For the text-containing cell, return its midpoint in [X, Y] coordinate format. 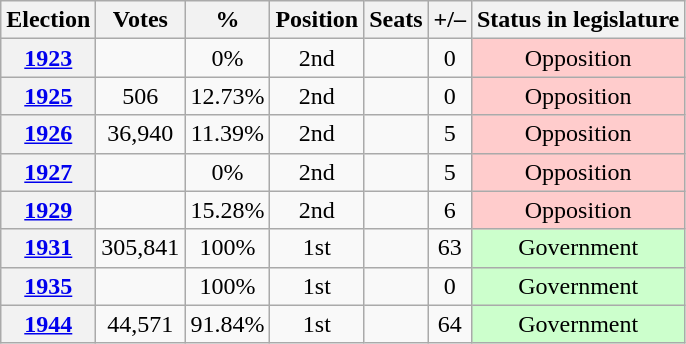
6 [450, 210]
305,841 [140, 248]
1944 [48, 324]
12.73% [228, 96]
44,571 [140, 324]
1926 [48, 134]
1935 [48, 286]
1929 [48, 210]
64 [450, 324]
36,940 [140, 134]
% [228, 20]
91.84% [228, 324]
63 [450, 248]
1931 [48, 248]
1923 [48, 58]
1927 [48, 172]
Position [317, 20]
11.39% [228, 134]
15.28% [228, 210]
Seats [396, 20]
506 [140, 96]
Election [48, 20]
1925 [48, 96]
+/– [450, 20]
Votes [140, 20]
Status in legislature [578, 20]
